Capture the cell that displays the provided text and extract its (x, y) central coordinate. 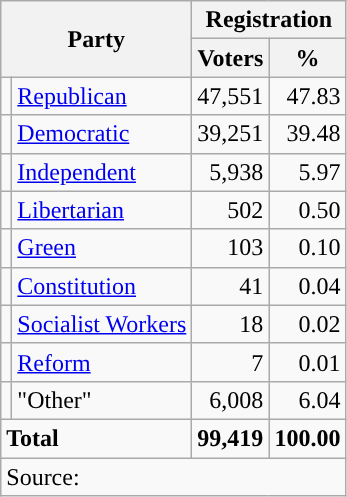
39,251 (230, 134)
Socialist Workers (102, 324)
6.04 (308, 400)
Total (96, 438)
18 (230, 324)
Registration (269, 20)
99,419 (230, 438)
% (308, 58)
502 (230, 210)
103 (230, 248)
100.00 (308, 438)
Libertarian (102, 210)
"Other" (102, 400)
0.01 (308, 362)
Source: (174, 477)
Constitution (102, 286)
7 (230, 362)
39.48 (308, 134)
47,551 (230, 96)
0.02 (308, 324)
6,008 (230, 400)
Democratic (102, 134)
Party (96, 39)
Voters (230, 58)
Republican (102, 96)
5.97 (308, 172)
Independent (102, 172)
Reform (102, 362)
0.10 (308, 248)
0.50 (308, 210)
0.04 (308, 286)
41 (230, 286)
5,938 (230, 172)
Green (102, 248)
47.83 (308, 96)
